Provide the [X, Y] coordinate of the cell's center where the given text is located.  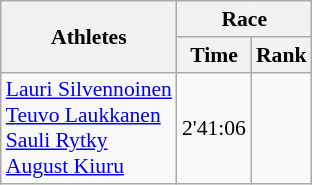
Athletes [89, 36]
Lauri SilvennoinenTeuvo LaukkanenSauli RytkyAugust Kiuru [89, 128]
Race [244, 19]
2'41:06 [214, 128]
Rank [282, 55]
Time [214, 55]
